Locate the cell with the specified text and output its (X, Y) center coordinate. 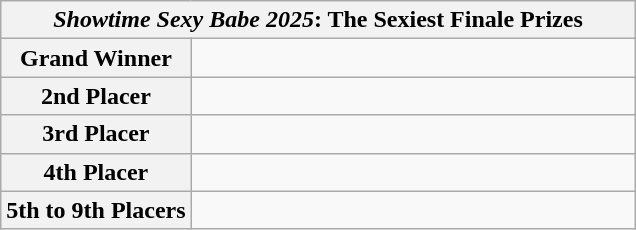
2nd Placer (96, 96)
4th Placer (96, 172)
3rd Placer (96, 134)
5th to 9th Placers (96, 210)
Grand Winner (96, 58)
Showtime Sexy Babe 2025: The Sexiest Finale Prizes (318, 20)
